Find where the given text appears and provide that cell's center as [x, y] coordinate. 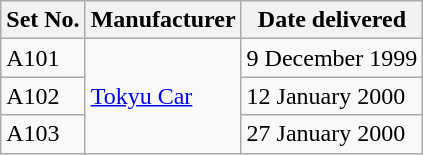
Date delivered [332, 20]
12 January 2000 [332, 96]
A103 [43, 134]
Tokyu Car [163, 96]
9 December 1999 [332, 58]
27 January 2000 [332, 134]
Manufacturer [163, 20]
A101 [43, 58]
Set No. [43, 20]
A102 [43, 96]
